Return the (X, Y) coordinate for the center point of the cell that contains the specified text.  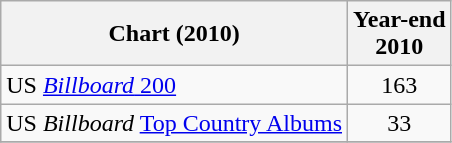
US Billboard 200 (174, 85)
Chart (2010) (174, 34)
163 (400, 85)
33 (400, 123)
US Billboard Top Country Albums (174, 123)
Year-end2010 (400, 34)
